Provide the (x, y) coordinate of the cell's center where the given text is located.  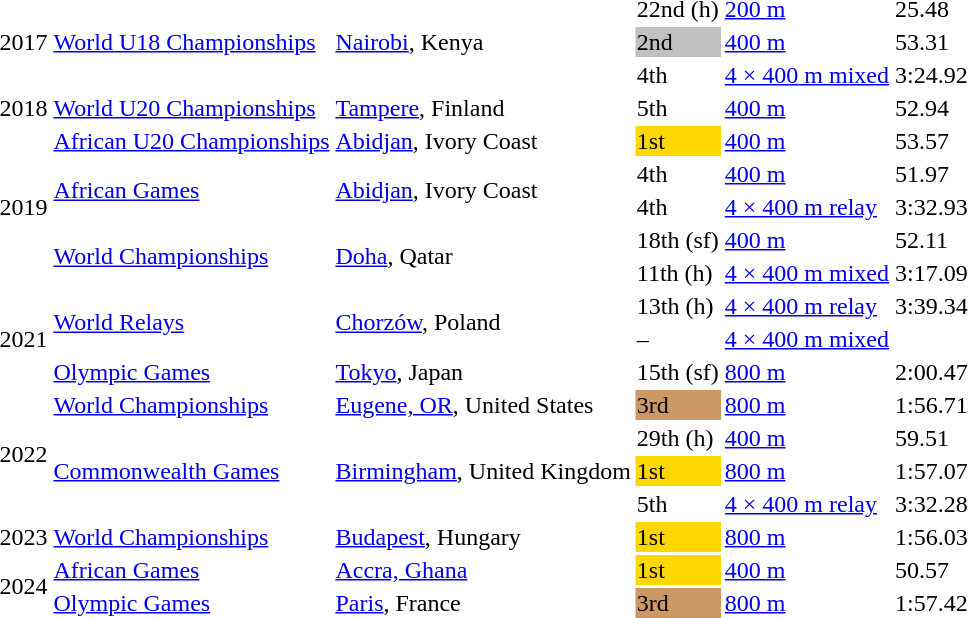
15th (sf) (678, 372)
Tokyo, Japan (483, 372)
Tampere, Finland (483, 108)
Eugene, OR, United States (483, 405)
Chorzów, Poland (483, 322)
29th (h) (678, 438)
World Relays (192, 322)
2nd (678, 42)
Doha, Qatar (483, 256)
Budapest, Hungary (483, 537)
11th (h) (678, 273)
Accra, Ghana (483, 570)
Commonwealth Games (192, 471)
18th (sf) (678, 240)
– (678, 339)
African U20 Championships (192, 141)
World U20 Championships (192, 108)
Birmingham, United Kingdom (483, 471)
Paris, France (483, 603)
13th (h) (678, 306)
